Determine the [X, Y] coordinate at the center of the cell enclosing the given text.  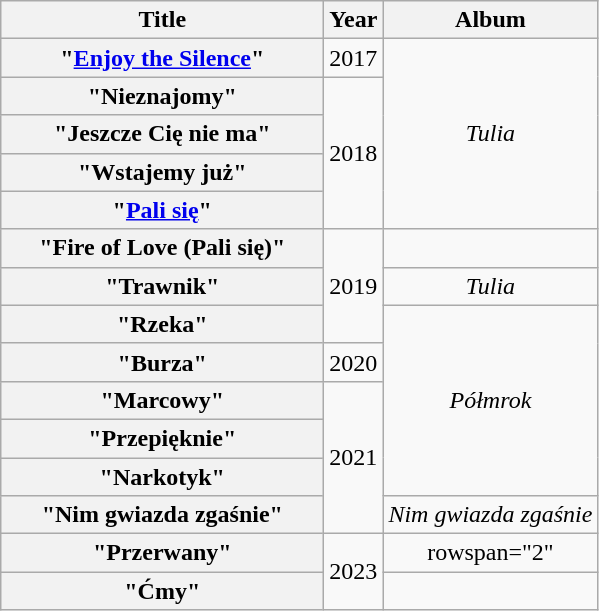
rowspan="2" [490, 553]
"Przerwany" [162, 553]
"Enjoy the Silence" [162, 58]
"Narkotyk" [162, 477]
"Pali się" [162, 210]
2020 [354, 362]
Nim gwiazda zgaśnie [490, 515]
Title [162, 20]
Półmrok [490, 400]
"Wstajemy już" [162, 172]
Album [490, 20]
"Trawnik" [162, 286]
"Burza" [162, 362]
"Marcowy" [162, 400]
"Ćmy" [162, 591]
"Nieznajomy" [162, 96]
2021 [354, 457]
2018 [354, 153]
"Przepięknie" [162, 438]
2019 [354, 286]
"Fire of Love (Pali się)" [162, 248]
"Rzeka" [162, 324]
Year [354, 20]
"Nim gwiazda zgaśnie" [162, 515]
"Jeszcze Cię nie ma" [162, 134]
2023 [354, 572]
2017 [354, 58]
